Pinpoint the cell where the given text exists, returning its (X, Y) midpoint coordinate. 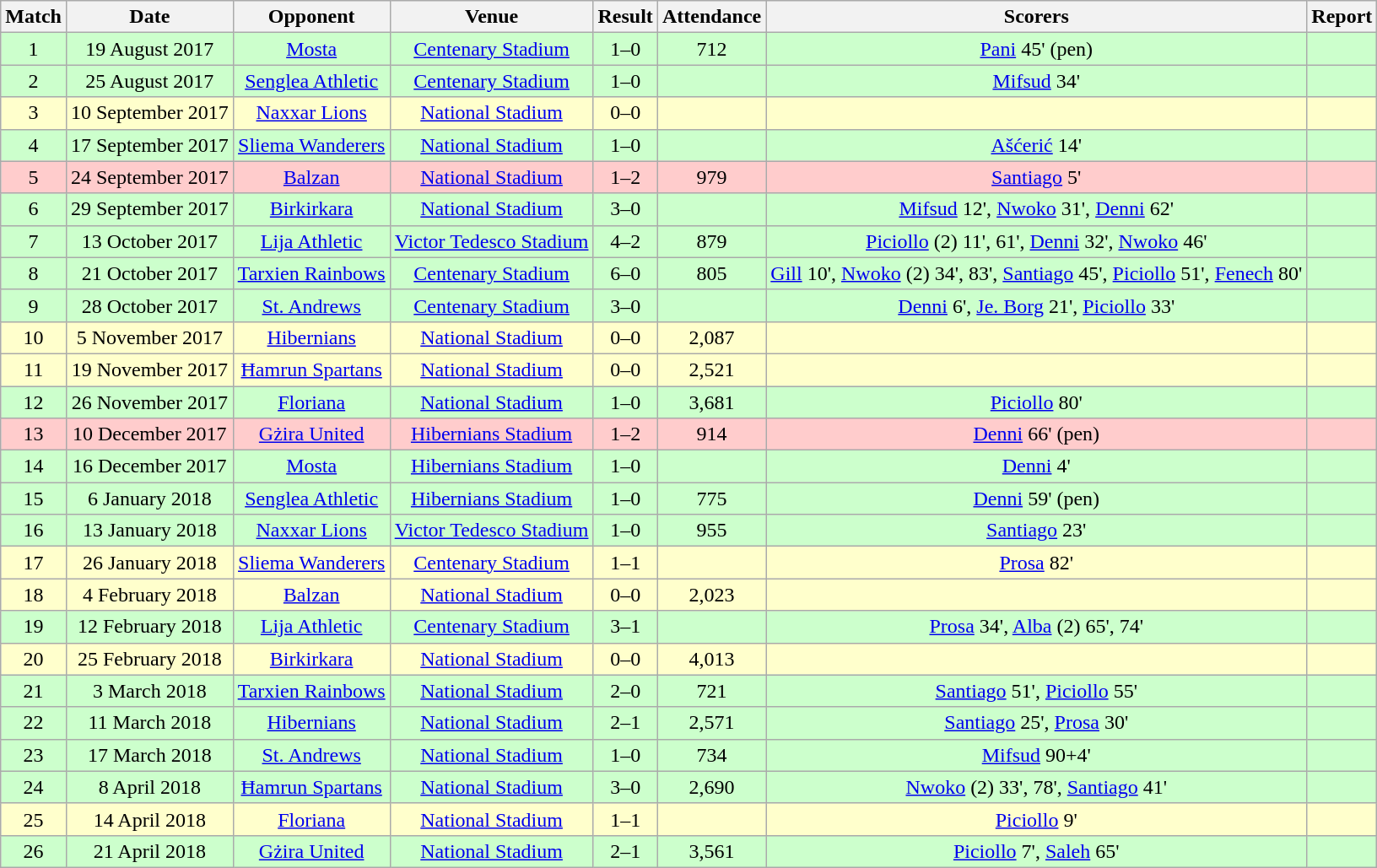
Piciollo 80' (1036, 402)
3 March 2018 (149, 691)
16 December 2017 (149, 466)
4 (34, 145)
28 October 2017 (149, 305)
2,023 (711, 595)
Mifsud 90+4' (1036, 755)
955 (711, 531)
5 November 2017 (149, 337)
21 October 2017 (149, 273)
26 November 2017 (149, 402)
14 April 2018 (149, 819)
Prosa 34', Alba (2) 65', 74' (1036, 627)
Santiago 25', Prosa 30' (1036, 723)
2,087 (711, 337)
Ašćerić 14' (1036, 145)
23 (34, 755)
10 December 2017 (149, 434)
26 January 2018 (149, 563)
12 (34, 402)
Mifsud 34' (1036, 81)
19 November 2017 (149, 369)
3,561 (711, 851)
5 (34, 177)
Nwoko (2) 33', 78', Santiago 41' (1036, 787)
14 (34, 466)
721 (711, 691)
6 (34, 209)
979 (711, 177)
25 (34, 819)
Opponent (311, 17)
26 (34, 851)
Denni 59' (pen) (1036, 499)
11 March 2018 (149, 723)
1 (34, 49)
Prosa 82' (1036, 563)
4 February 2018 (149, 595)
Pani 45' (pen) (1036, 49)
734 (711, 755)
Denni 4' (1036, 466)
Scorers (1036, 17)
3–1 (625, 627)
Date (149, 17)
4,013 (711, 659)
Gill 10', Nwoko (2) 34', 83', Santiago 45', Piciollo 51', Fenech 80' (1036, 273)
17 (34, 563)
11 (34, 369)
2 (34, 81)
Report (1342, 17)
8 (34, 273)
24 (34, 787)
775 (711, 499)
6–0 (625, 273)
25 August 2017 (149, 81)
Denni 66' (pen) (1036, 434)
Santiago 51', Piciollo 55' (1036, 691)
Piciollo 9' (1036, 819)
18 (34, 595)
15 (34, 499)
Match (34, 17)
2–0 (625, 691)
19 August 2017 (149, 49)
Attendance (711, 17)
24 September 2017 (149, 177)
Result (625, 17)
21 April 2018 (149, 851)
16 (34, 531)
17 March 2018 (149, 755)
Denni 6', Je. Borg 21', Piciollo 33' (1036, 305)
805 (711, 273)
Venue (491, 17)
2,571 (711, 723)
29 September 2017 (149, 209)
6 January 2018 (149, 499)
19 (34, 627)
2,690 (711, 787)
13 October 2017 (149, 241)
914 (711, 434)
8 April 2018 (149, 787)
25 February 2018 (149, 659)
10 (34, 337)
22 (34, 723)
Piciollo 7', Saleh 65' (1036, 851)
13 January 2018 (149, 531)
12 February 2018 (149, 627)
3 (34, 113)
Mifsud 12', Nwoko 31', Denni 62' (1036, 209)
20 (34, 659)
879 (711, 241)
9 (34, 305)
Piciollo (2) 11', 61', Denni 32', Nwoko 46' (1036, 241)
Santiago 23' (1036, 531)
10 September 2017 (149, 113)
4–2 (625, 241)
13 (34, 434)
7 (34, 241)
712 (711, 49)
3,681 (711, 402)
21 (34, 691)
Santiago 5' (1036, 177)
2,521 (711, 369)
17 September 2017 (149, 145)
